Search for the cell housing the specified text and yield its [x, y] center coordinate. 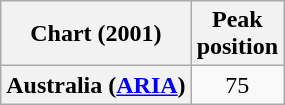
Chart (2001) [96, 34]
75 [237, 85]
Australia (ARIA) [96, 85]
Peakposition [237, 34]
